Output the [X, Y] coordinate of the center of the cell containing the given text.  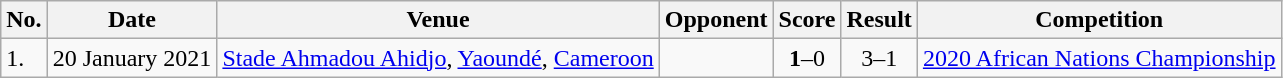
Result [879, 20]
2020 African Nations Championship [1099, 58]
Score [807, 20]
Venue [438, 20]
1. [24, 58]
3–1 [879, 58]
Stade Ahmadou Ahidjo, Yaoundé, Cameroon [438, 58]
Date [132, 20]
20 January 2021 [132, 58]
Opponent [716, 20]
No. [24, 20]
Competition [1099, 20]
1–0 [807, 58]
